Scan for the cell matching the given text and deliver its (X, Y) coordinate at center. 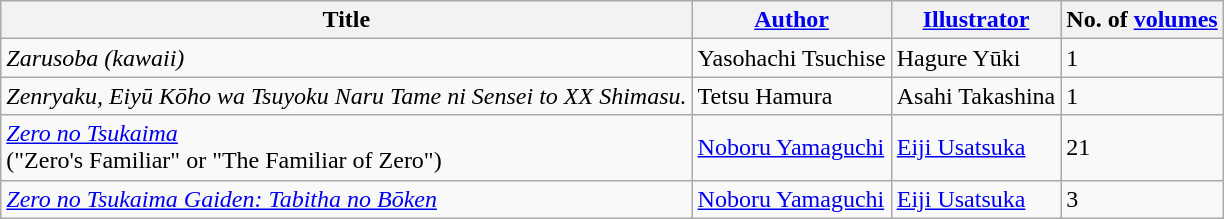
Illustrator (976, 20)
Author (792, 20)
Asahi Takashina (976, 96)
Tetsu Hamura (792, 96)
Zenryaku, Eiyū Kōho wa Tsuyoku Naru Tame ni Sensei to XX Shimasu. (346, 96)
Zarusoba (kawaii) (346, 58)
Hagure Yūki (976, 58)
Zero no Tsukaima("Zero's Familiar" or "The Familiar of Zero") (346, 148)
Yasohachi Tsuchise (792, 58)
3 (1142, 199)
No. of volumes (1142, 20)
Zero no Tsukaima Gaiden: Tabitha no Bōken (346, 199)
21 (1142, 148)
Title (346, 20)
